Return the (x, y) coordinate for the center point of the cell that contains the specified text.  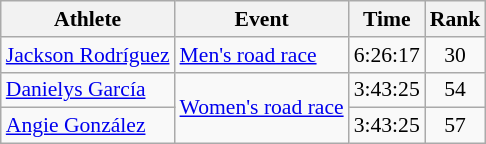
57 (456, 126)
Jackson Rodríguez (88, 55)
54 (456, 90)
Women's road race (262, 108)
Event (262, 19)
Time (387, 19)
30 (456, 55)
Danielys García (88, 90)
Rank (456, 19)
Athlete (88, 19)
Angie González (88, 126)
6:26:17 (387, 55)
Men's road race (262, 55)
